Identify which cell holds the provided text, then report its [X, Y] central coordinate. 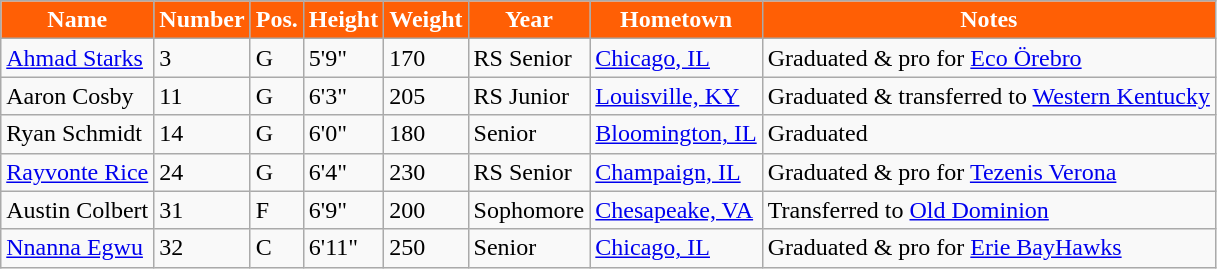
180 [426, 134]
230 [426, 172]
C [276, 248]
14 [202, 134]
32 [202, 248]
Pos. [276, 20]
Austin Colbert [78, 210]
200 [426, 210]
31 [202, 210]
Transferred to Old Dominion [988, 210]
Year [529, 20]
Ahmad Starks [78, 58]
Graduated & pro for Eco Örebro [988, 58]
Notes [988, 20]
Rayvonte Rice [78, 172]
F [276, 210]
6'4" [343, 172]
Graduated [988, 134]
11 [202, 96]
Weight [426, 20]
Chesapeake, VA [676, 210]
170 [426, 58]
Name [78, 20]
Graduated & transferred to Western Kentucky [988, 96]
6'0" [343, 134]
Number [202, 20]
6'11" [343, 248]
Nnanna Egwu [78, 248]
Aaron Cosby [78, 96]
Ryan Schmidt [78, 134]
Graduated & pro for Erie BayHawks [988, 248]
Champaign, IL [676, 172]
5'9" [343, 58]
Hometown [676, 20]
Height [343, 20]
Bloomington, IL [676, 134]
250 [426, 248]
Graduated & pro for Tezenis Verona [988, 172]
24 [202, 172]
3 [202, 58]
Sophomore [529, 210]
6'3" [343, 96]
205 [426, 96]
RS Junior [529, 96]
Louisville, KY [676, 96]
6'9" [343, 210]
